Search for the cell housing the specified text and yield its (x, y) center coordinate. 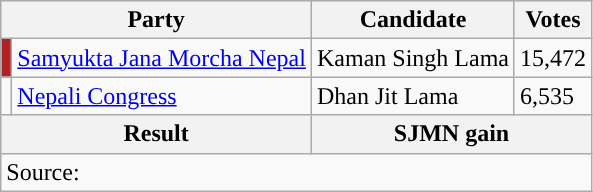
Result (156, 134)
15,472 (552, 58)
Kaman Singh Lama (412, 58)
Party (156, 20)
Nepali Congress (162, 96)
6,535 (552, 96)
Dhan Jit Lama (412, 96)
Source: (296, 172)
SJMN gain (451, 134)
Samyukta Jana Morcha Nepal (162, 58)
Candidate (412, 20)
Votes (552, 20)
